Capture the cell that displays the provided text and extract its (X, Y) central coordinate. 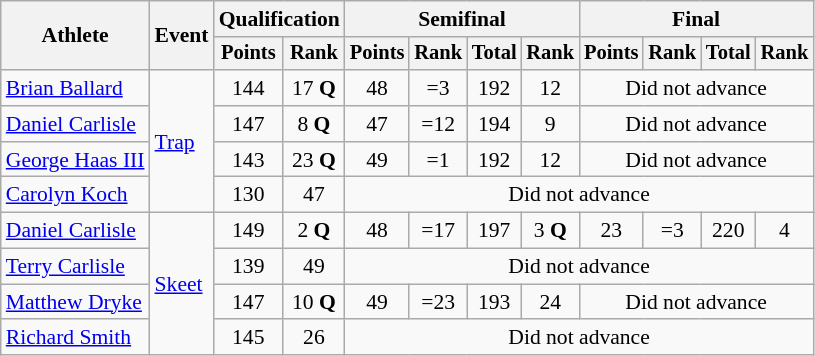
2 Q (314, 231)
Qualification (280, 19)
194 (494, 124)
=1 (438, 160)
=17 (438, 231)
193 (494, 302)
Event (182, 36)
26 (314, 338)
17 Q (314, 88)
Richard Smith (76, 338)
Terry Carlisle (76, 267)
Athlete (76, 36)
143 (248, 160)
144 (248, 88)
149 (248, 231)
Carolyn Koch (76, 195)
10 Q (314, 302)
8 Q (314, 124)
Brian Ballard (76, 88)
George Haas III (76, 160)
Matthew Dryke (76, 302)
3 Q (550, 231)
=12 (438, 124)
145 (248, 338)
23 (611, 231)
9 (550, 124)
Skeet (182, 284)
=23 (438, 302)
139 (248, 267)
4 (785, 231)
197 (494, 231)
Trap (182, 141)
220 (728, 231)
Semifinal (462, 19)
24 (550, 302)
Final (696, 19)
130 (248, 195)
23 Q (314, 160)
